Determine the (X, Y) coordinate at the center of the cell enclosing the given text.  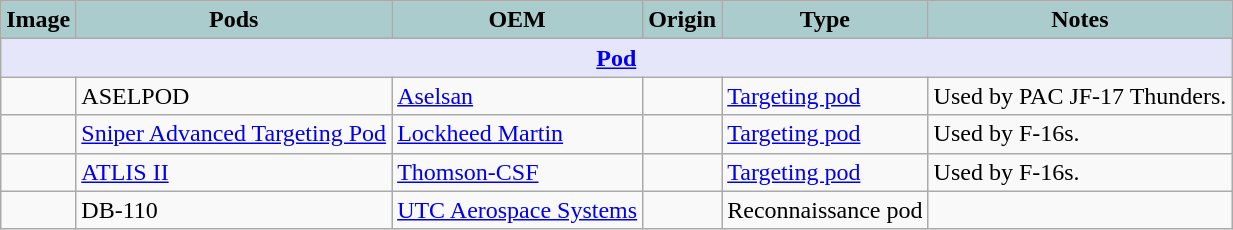
UTC Aerospace Systems (518, 210)
Aselsan (518, 96)
Lockheed Martin (518, 134)
OEM (518, 20)
Sniper Advanced Targeting Pod (234, 134)
DB-110 (234, 210)
ASELPOD (234, 96)
Reconnaissance pod (825, 210)
Thomson-CSF (518, 172)
Notes (1080, 20)
Pods (234, 20)
ATLIS II (234, 172)
Pod (616, 58)
Origin (682, 20)
Type (825, 20)
Used by PAC JF-17 Thunders. (1080, 96)
Image (38, 20)
